Detect which cell encompasses the target text, then output its [X, Y] center coordinate. 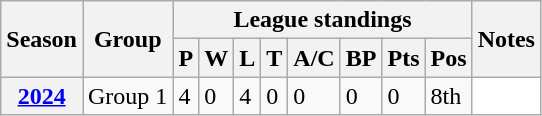
P [186, 58]
Group 1 [127, 96]
Pos [448, 58]
BP [361, 58]
A/C [314, 58]
W [216, 58]
2024 [42, 96]
Notes [506, 39]
8th [448, 96]
League standings [322, 20]
T [274, 58]
L [248, 58]
Pts [404, 58]
Group [127, 39]
Season [42, 39]
